Identify which cell holds the provided text, then report its (x, y) central coordinate. 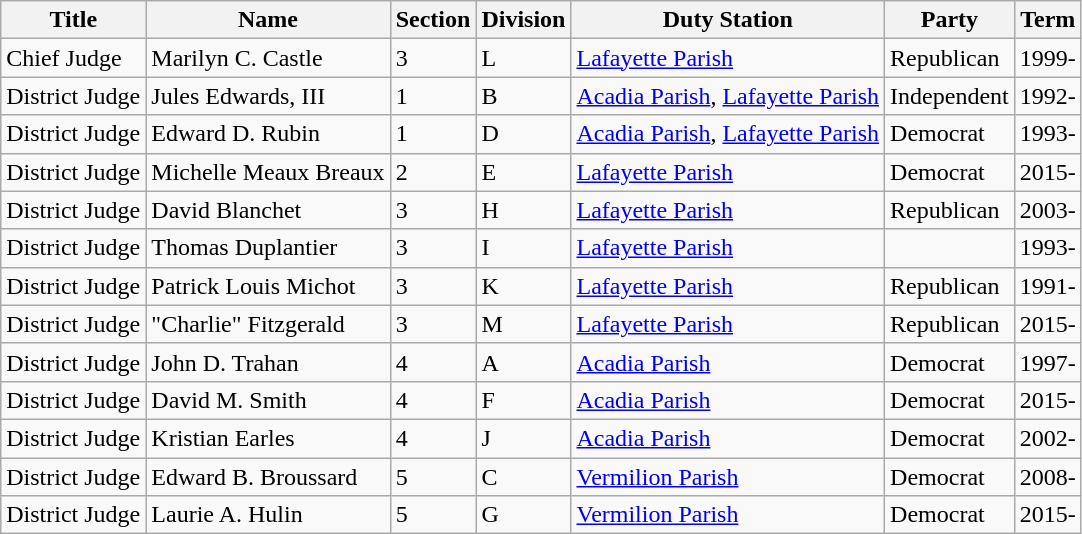
Independent (950, 96)
Jules Edwards, III (268, 96)
2 (433, 172)
C (524, 477)
Duty Station (728, 20)
Kristian Earles (268, 438)
Chief Judge (74, 58)
"Charlie" Fitzgerald (268, 324)
Thomas Duplantier (268, 248)
G (524, 515)
K (524, 286)
Division (524, 20)
I (524, 248)
Edward B. Broussard (268, 477)
2002- (1048, 438)
John D. Trahan (268, 362)
Edward D. Rubin (268, 134)
Name (268, 20)
B (524, 96)
D (524, 134)
Term (1048, 20)
David M. Smith (268, 400)
J (524, 438)
Party (950, 20)
2003- (1048, 210)
Laurie A. Hulin (268, 515)
E (524, 172)
1997- (1048, 362)
David Blanchet (268, 210)
M (524, 324)
Marilyn C. Castle (268, 58)
Title (74, 20)
1992- (1048, 96)
1991- (1048, 286)
1999- (1048, 58)
L (524, 58)
F (524, 400)
A (524, 362)
H (524, 210)
Patrick Louis Michot (268, 286)
2008- (1048, 477)
Michelle Meaux Breaux (268, 172)
Section (433, 20)
